Detect which cell encompasses the target text, then output its (X, Y) center coordinate. 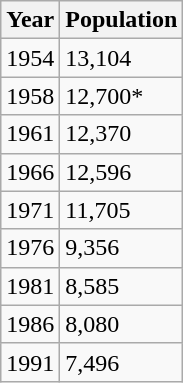
1981 (30, 286)
1971 (30, 210)
1958 (30, 96)
11,705 (122, 210)
12,596 (122, 172)
12,370 (122, 134)
1991 (30, 362)
Year (30, 20)
13,104 (122, 58)
1976 (30, 248)
1966 (30, 172)
8,080 (122, 324)
Population (122, 20)
1961 (30, 134)
7,496 (122, 362)
1986 (30, 324)
1954 (30, 58)
8,585 (122, 286)
12,700* (122, 96)
9,356 (122, 248)
